Return [X, Y] of the center of cell containing provided text 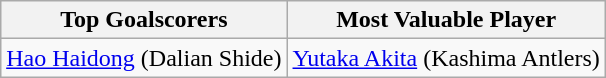
Yutaka Akita (Kashima Antlers) [446, 58]
Most Valuable Player [446, 20]
Hao Haidong (Dalian Shide) [144, 58]
Top Goalscorers [144, 20]
